Return (X, Y) of the center of cell containing provided text 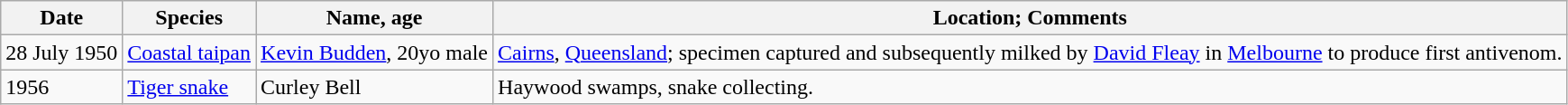
Curley Bell (375, 87)
Haywood swamps, snake collecting. (1030, 87)
Date (61, 18)
Cairns, Queensland; specimen captured and subsequently milked by David Fleay in Melbourne to produce first antivenom. (1030, 52)
Species (189, 18)
Location; Comments (1030, 18)
Kevin Budden, 20yo male (375, 52)
Coastal taipan (189, 52)
Name, age (375, 18)
28 July 1950 (61, 52)
1956 (61, 87)
Tiger snake (189, 87)
